Locate the cell with the specified text and output its (X, Y) center coordinate. 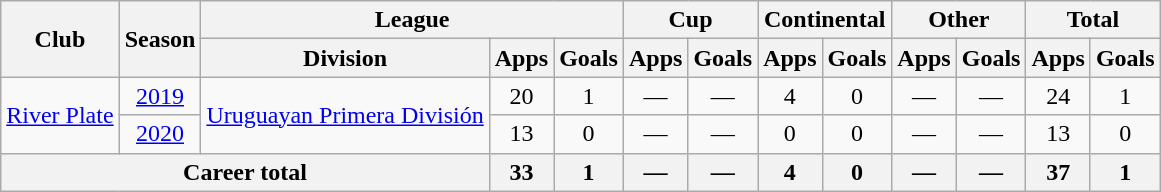
2020 (160, 134)
River Plate (60, 115)
Cup (690, 20)
20 (521, 96)
Continental (825, 20)
Uruguayan Primera División (345, 115)
Career total (245, 172)
Season (160, 39)
League (412, 20)
33 (521, 172)
2019 (160, 96)
24 (1058, 96)
Other (959, 20)
Division (345, 58)
37 (1058, 172)
Club (60, 39)
Total (1093, 20)
